Output the [x, y] coordinate of the center of the cell containing the given text.  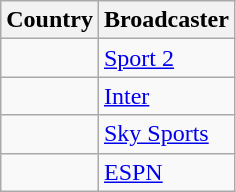
Sky Sports [166, 134]
Inter [166, 96]
ESPN [166, 172]
Broadcaster [166, 20]
Country [50, 20]
Sport 2 [166, 58]
